Pinpoint the cell where the given text exists, returning its [X, Y] midpoint coordinate. 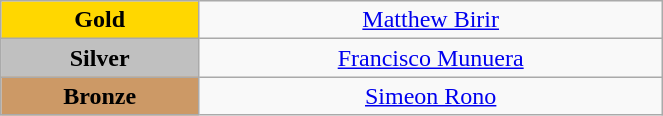
Silver [100, 58]
Simeon Rono [431, 96]
Bronze [100, 96]
Francisco Munuera [431, 58]
Matthew Birir [431, 20]
Gold [100, 20]
